Scan for the cell matching the given text and deliver its (x, y) coordinate at center. 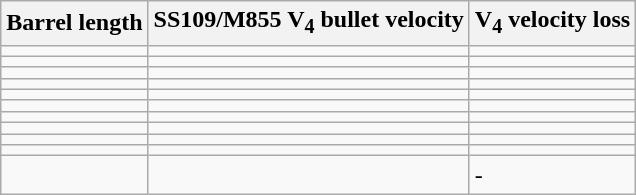
- (552, 175)
V4 velocity loss (552, 23)
Barrel length (74, 23)
SS109/M855 V4 bullet velocity (308, 23)
